Output the [x, y] coordinate of the center of the cell containing the given text.  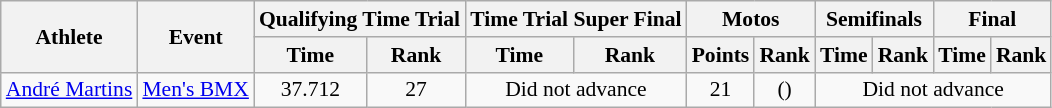
Qualifying Time Trial [360, 19]
Final [992, 19]
Men's BMX [196, 90]
() [784, 90]
André Martins [70, 90]
Event [196, 36]
Motos [751, 19]
27 [416, 90]
Time Trial Super Final [576, 19]
Semifinals [874, 19]
Points [721, 55]
37.712 [310, 90]
21 [721, 90]
Athlete [70, 36]
